Output the [X, Y] coordinate of the center of the cell containing the given text.  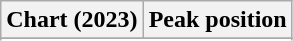
Chart (2023) [72, 20]
Peak position [218, 20]
